Identify which cell holds the provided text, then report its (X, Y) central coordinate. 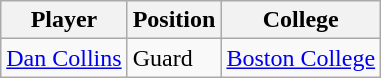
Dan Collins (64, 58)
Position (174, 20)
Player (64, 20)
Boston College (301, 58)
Guard (174, 58)
College (301, 20)
